Find where the given text appears and provide that cell's center as [x, y] coordinate. 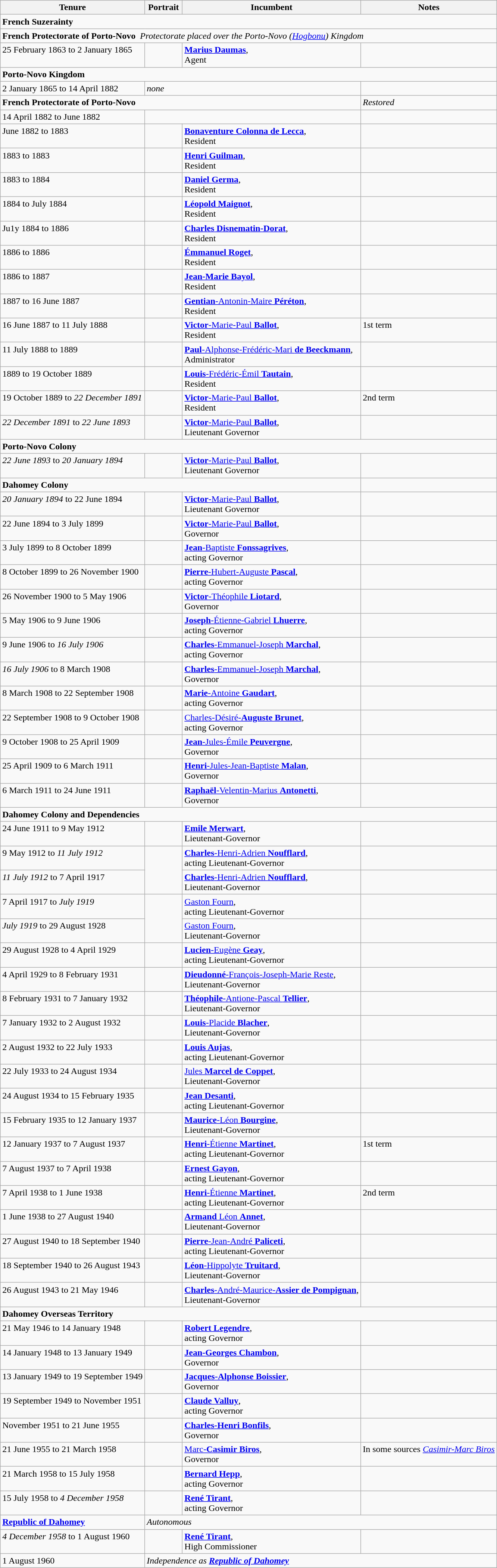
Henri Guilman, Resident [272, 160]
2 August 1932 to 22 July 1933 [72, 1052]
Restored [429, 103]
1884 to July 1884 [72, 209]
Jean-Georges Chambon, Governor [272, 1357]
Charles-Henri Bonfils, Governor [272, 1430]
Théophile-Antione-Pascal Tellier, Lieutenant-Governor [272, 1004]
3 July 1899 to 8 October 1899 [72, 553]
25 April 1909 to 6 March 1911 [72, 771]
Victor-Marie-Paul Ballot, Governor [272, 528]
Charles-André-Maurice-Assier de Pompignan, Lieutenant-Governor [272, 1295]
Charles-Henri-Adrien Noufflard, acting Lieutenant-Governor [272, 858]
22 July 1933 to 24 August 1934 [72, 1076]
French Protectorate of Porto-Novo [181, 103]
Charles-Henri-Adrien Noufflard, Lieutenant-Governor [272, 882]
7 January 1932 to 2 August 1932 [72, 1028]
French Protectorate of Porto-Novo Protectorate placed over the Porto-Novo (Hogbonu) Kingdom [248, 36]
Independence as Republic of Dahomey [321, 1561]
Gaston Fourn, Lieutenant-Governor [272, 931]
22 September 1908 to 9 October 1908 [72, 723]
Robert Legendre, acting Governor [272, 1333]
Jean-Jules-Émile Peuvergne, Governor [272, 747]
Louis Aujas, acting Lieutenant-Governor [272, 1052]
Ju1y 1884 to 1886 [72, 233]
8 October 1899 to 26 November 1900 [72, 576]
Jules Marcel de Coppet, Lieutenant-Governor [272, 1076]
1883 to 1883 [72, 160]
Pierre-Hubert-Auguste Pascal, acting Governor [272, 576]
Bernard Hepp, acting Governor [272, 1479]
5 May 1906 to 9 June 1906 [72, 626]
René Tirant, High Commissioner [272, 1542]
6 March 1911 to 24 June 1911 [72, 795]
1886 to 1886 [72, 257]
Lucien-Eugène Geay, acting Lieutenant-Governor [272, 955]
Marc-Casimir Biros, Governor [272, 1454]
Bonaventure Colonna de Lecca, Resident [272, 136]
9 May 1912 to 11 July 1912 [72, 858]
25 February 1863 to 2 January 1865 [72, 55]
Republic of Dahomey [72, 1522]
Notes [429, 7]
Dahomey Overseas Territory [248, 1314]
16 June 1887 to 11 July 1888 [72, 330]
In some sources Casimir-Marc Biros [429, 1454]
9 June 1906 to 16 July 1906 [72, 650]
14 April 1882 to June 1882 [72, 117]
Gentian-Antonin-Maire Péréton, Resident [272, 306]
21 May 1946 to 14 January 1948 [72, 1333]
19 October 1889 to 22 December 1891 [72, 403]
Joseph-Étienne-Gabriel Lhuerre, acting Governor [272, 626]
7 April 1938 to 1 June 1938 [72, 1198]
Paul-Alphonse-Frédéric-Mari de Beeckmann, Administrator [272, 354]
Marius Daumas, Agent [272, 55]
1887 to 16 June 1887 [72, 306]
Léon-Hippolyte Truitard, Lieutenant-Governor [272, 1270]
27 August 1940 to 18 September 1940 [72, 1246]
22 December 1891 to 22 June 1893 [72, 427]
Émmanuel Roget, Resident [272, 257]
Louis-Frédéric-Émil Tautain, Resident [272, 379]
9 October 1908 to 25 April 1909 [72, 747]
Incumbent [272, 7]
16 July 1906 to 8 March 1908 [72, 674]
Louis-Placide Blacher, Lieutenant-Governor [272, 1028]
22 June 1893 to 20 January 1894 [72, 465]
Pierre-Jean-André Paliceti, acting Lieutenant-Governor [272, 1246]
21 March 1958 to 15 July 1958 [72, 1479]
Charles-Désiré-Auguste Brunet, acting Governor [272, 723]
Jean-Baptiste Fonssagrives, acting Governor [272, 553]
2 January 1865 to 14 April 1882 [72, 88]
7 August 1937 to 7 April 1938 [72, 1173]
Jean Desanti, acting Lieutenant-Governor [272, 1101]
Henri-Jules-Jean-Baptiste Malan, Governor [272, 771]
13 January 1949 to 19 September 1949 [72, 1382]
29 August 1928 to 4 April 1929 [72, 955]
Léopold Maignot, Resident [272, 209]
26 November 1900 to 5 May 1906 [72, 601]
Ernest Gayon, acting Lieutenant-Governor [272, 1173]
Marie-Antoine Gaudart, acting Governor [272, 698]
14 January 1948 to 13 January 1949 [72, 1357]
June 1882 to 1883 [72, 136]
Armand Léon Annet, Lieutenant-Governor [272, 1222]
8 February 1931 to 7 January 1932 [72, 1004]
Porto-Novo Colony [248, 446]
René Tirant, acting Governor [272, 1503]
24 June 1911 to 9 May 1912 [72, 834]
21 June 1955 to 21 March 1958 [72, 1454]
7 April 1917 to July 1919 [72, 906]
24 August 1934 to 15 February 1935 [72, 1101]
4 April 1929 to 8 February 1931 [72, 979]
Charles-Emmanuel-Joseph Marchal, Governor [272, 674]
1 June 1938 to 27 August 1940 [72, 1222]
15 July 1958 to 4 December 1958 [72, 1503]
11 July 1888 to 1889 [72, 354]
1886 to 1887 [72, 282]
1 August 1960 [72, 1561]
Claude Valluy, acting Governor [272, 1406]
15 February 1935 to 12 January 1937 [72, 1125]
Charles Disnematin-Dorat, Resident [272, 233]
19 September 1949 to November 1951 [72, 1406]
Maurice-Léon Bourgine, Lieutenant-Governor [272, 1125]
Victor-Théophile Liotard, Governor [272, 601]
22 June 1894 to 3 July 1899 [72, 528]
none [253, 88]
Daniel Germa, Resident [272, 184]
Raphaël-Velentin-Marius Antonetti, Governor [272, 795]
12 January 1937 to 7 August 1937 [72, 1149]
Dieudonné-François-Joseph-Marie Reste, Lieutenant-Governor [272, 979]
July 1919 to 29 August 1928 [72, 931]
26 August 1943 to 21 May 1946 [72, 1295]
8 March 1908 to 22 September 1908 [72, 698]
Tenure [72, 7]
1883 to 1884 [72, 184]
French Suzerainty [248, 22]
Dahomey Colony [181, 485]
Jacques-Alphonse Boissier, Governor [272, 1382]
November 1951 to 21 June 1955 [72, 1430]
Porto-Novo Kingdom [248, 74]
Jean-Marie Bayol, Resident [272, 282]
Portrait [163, 7]
Gaston Fourn, acting Lieutenant-Governor [272, 906]
20 January 1894 to 22 June 1894 [72, 504]
18 September 1940 to 26 August 1943 [72, 1270]
Dahomey Colony and Dependencies [248, 814]
4 December 1958 to 1 August 1960 [72, 1542]
11 July 1912 to 7 April 1917 [72, 882]
1889 to 19 October 1889 [72, 379]
Autonomous [321, 1522]
Charles-Emmanuel-Joseph Marchal, acting Governor [272, 650]
Emile Merwart, Lieutenant-Governor [272, 834]
